Return the (x, y) coordinate for the center point of the cell that contains the specified text.  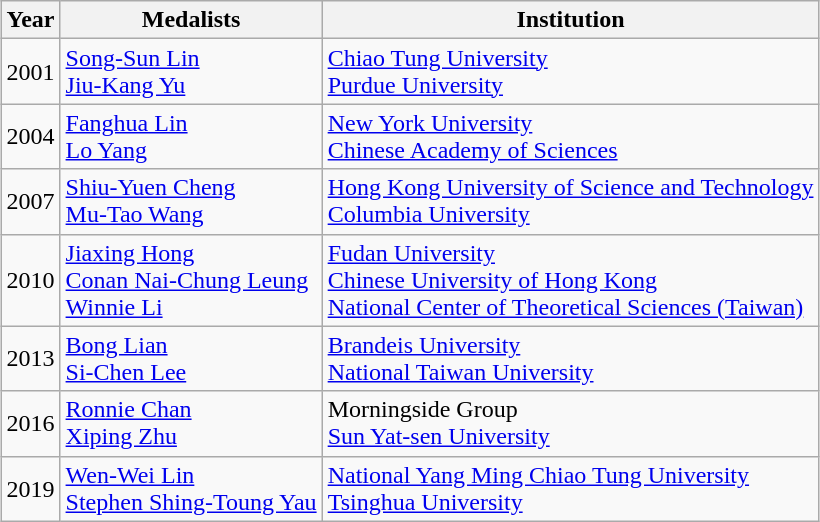
National Yang Ming Chiao Tung UniversityTsinghua University (570, 488)
Shiu-Yuen ChengMu-Tao Wang (191, 202)
2019 (30, 488)
Wen-Wei LinStephen Shing-Toung Yau (191, 488)
Hong Kong University of Science and TechnologyColumbia University (570, 202)
Year (30, 20)
Chiao Tung UniversityPurdue University (570, 72)
Fanghua LinLo Yang (191, 136)
Brandeis UniversityNational Taiwan University (570, 358)
Institution (570, 20)
Ronnie ChanXiping Zhu (191, 424)
Jiaxing HongConan Nai-Chung LeungWinnie Li (191, 280)
Song-Sun LinJiu-Kang Yu (191, 72)
Morningside Group Sun Yat-sen University (570, 424)
New York UniversityChinese Academy of Sciences (570, 136)
Bong LianSi-Chen Lee (191, 358)
2013 (30, 358)
2004 (30, 136)
2007 (30, 202)
2016 (30, 424)
Medalists (191, 20)
2001 (30, 72)
2010 (30, 280)
Fudan UniversityChinese University of Hong KongNational Center of Theoretical Sciences (Taiwan) (570, 280)
